Scan for the cell matching the given text and deliver its (x, y) coordinate at center. 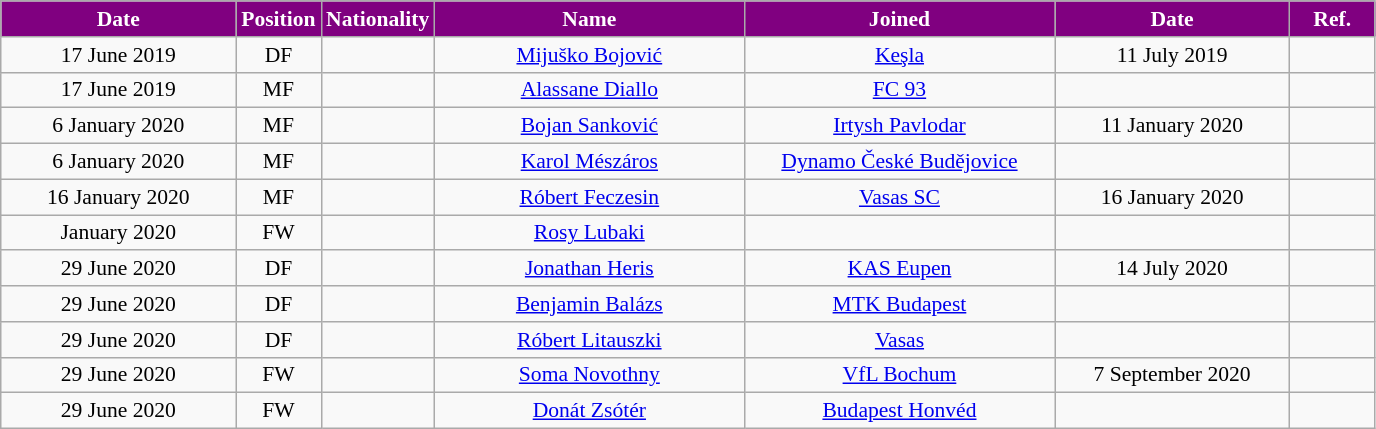
Keşla (899, 55)
Karol Mészáros (589, 162)
Position (278, 19)
Rosy Lubaki (589, 233)
January 2020 (118, 233)
MTK Budapest (899, 304)
Benjamin Balázs (589, 304)
Mijuško Bojović (589, 55)
11 January 2020 (1172, 126)
FC 93 (899, 90)
7 September 2020 (1172, 375)
Ref. (1332, 19)
VfL Bochum (899, 375)
Róbert Litauszki (589, 340)
Soma Novothny (589, 375)
Irtysh Pavlodar (899, 126)
Bojan Sanković (589, 126)
KAS Eupen (899, 269)
Vasas (899, 340)
Jonathan Heris (589, 269)
11 July 2019 (1172, 55)
Vasas SC (899, 197)
Alassane Diallo (589, 90)
14 July 2020 (1172, 269)
Nationality (378, 19)
Donát Zsótér (589, 411)
Róbert Feczesin (589, 197)
Budapest Honvéd (899, 411)
Joined (899, 19)
Dynamo České Budějovice (899, 162)
Name (589, 19)
